Determine the [X, Y] coordinate at the center of the cell enclosing the given text.  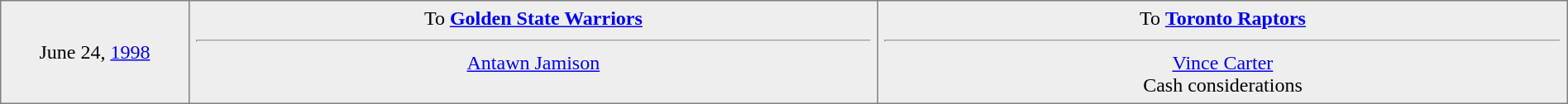
To Golden State WarriorsAntawn Jamison [533, 52]
June 24, 1998 [94, 52]
To Toronto RaptorsVince CarterCash considerations [1223, 52]
